Detect which cell encompasses the target text, then output its [X, Y] center coordinate. 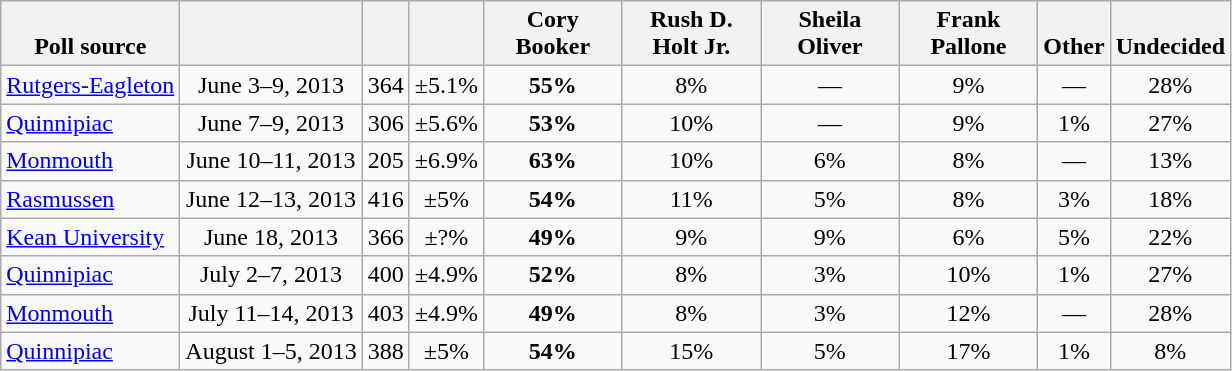
364 [386, 85]
52% [552, 275]
22% [1170, 237]
55% [552, 85]
13% [1170, 161]
±?% [446, 237]
SheilaOliver [830, 34]
63% [552, 161]
Undecided [1170, 34]
Other [1074, 34]
June 7–9, 2013 [271, 123]
Rasmussen [90, 199]
Poll source [90, 34]
August 1–5, 2013 [271, 351]
400 [386, 275]
416 [386, 199]
June 10–11, 2013 [271, 161]
18% [1170, 199]
June 18, 2013 [271, 237]
366 [386, 237]
15% [692, 351]
Rutgers-Eagleton [90, 85]
205 [386, 161]
Rush D.Holt Jr. [692, 34]
388 [386, 351]
12% [968, 313]
June 12–13, 2013 [271, 199]
306 [386, 123]
FrankPallone [968, 34]
July 2–7, 2013 [271, 275]
53% [552, 123]
June 3–9, 2013 [271, 85]
Kean University [90, 237]
11% [692, 199]
±6.9% [446, 161]
17% [968, 351]
403 [386, 313]
±5.1% [446, 85]
CoryBooker [552, 34]
July 11–14, 2013 [271, 313]
±5.6% [446, 123]
